From the cell containing the given text, extract its center point as (x, y) coordinate. 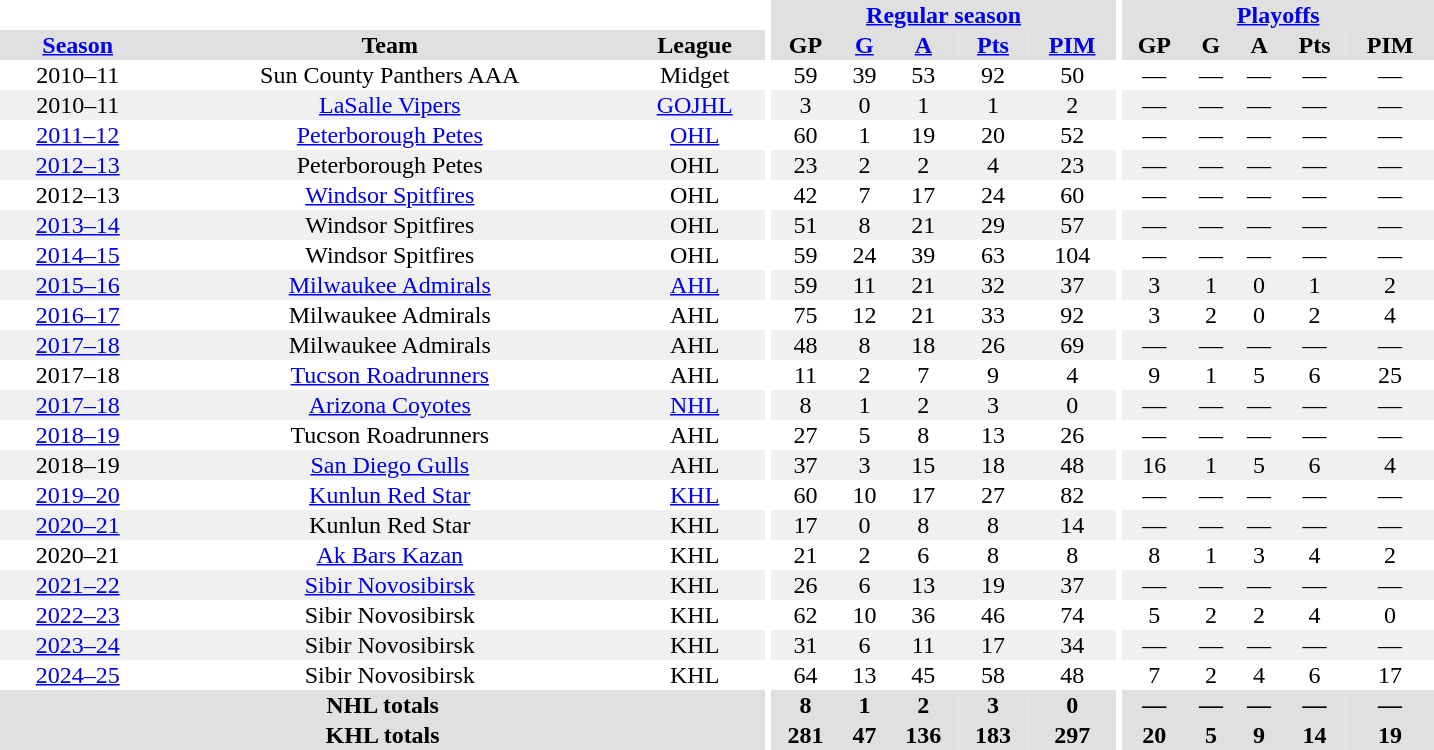
64 (806, 675)
GOJHL (694, 105)
LaSalle Vipers (390, 105)
2021–22 (78, 585)
2013–14 (78, 225)
51 (806, 225)
183 (993, 735)
KHL totals (382, 735)
63 (993, 255)
2016–17 (78, 315)
297 (1072, 735)
42 (806, 195)
29 (993, 225)
62 (806, 615)
2014–15 (78, 255)
PIM (1072, 45)
281 (806, 735)
Sun County Panthers AAA (390, 75)
47 (864, 735)
Ak Bars Kazan (390, 555)
Season (78, 45)
2015–16 (78, 285)
2011–12 (78, 135)
104 (1072, 255)
74 (1072, 615)
Team (390, 45)
136 (923, 735)
75 (806, 315)
52 (1072, 135)
50 (1072, 75)
33 (993, 315)
53 (923, 75)
36 (923, 615)
Arizona Coyotes (390, 405)
2023–24 (78, 645)
69 (1072, 345)
NHL (694, 405)
58 (993, 675)
34 (1072, 645)
12 (864, 315)
16 (1154, 465)
League (694, 45)
57 (1072, 225)
31 (806, 645)
2022–23 (78, 615)
Midget (694, 75)
45 (923, 675)
46 (993, 615)
2024–25 (78, 675)
San Diego Gulls (390, 465)
2019–20 (78, 495)
32 (993, 285)
Regular season (944, 15)
NHL totals (382, 705)
15 (923, 465)
82 (1072, 495)
